Identify which cell holds the provided text, then report its (X, Y) central coordinate. 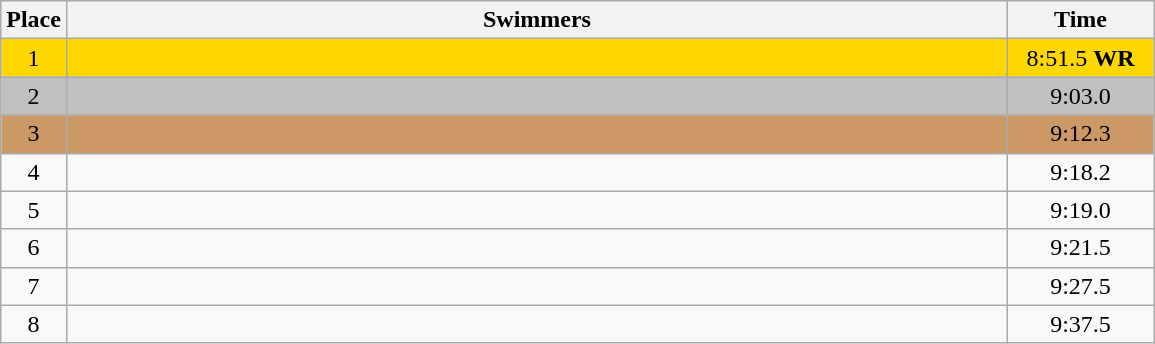
8:51.5 WR (1081, 58)
9:18.2 (1081, 172)
3 (34, 134)
9:37.5 (1081, 324)
2 (34, 96)
Swimmers (536, 20)
1 (34, 58)
4 (34, 172)
9:21.5 (1081, 248)
9:12.3 (1081, 134)
9:03.0 (1081, 96)
9:27.5 (1081, 286)
Place (34, 20)
5 (34, 210)
7 (34, 286)
Time (1081, 20)
9:19.0 (1081, 210)
8 (34, 324)
6 (34, 248)
